Scan for the cell matching the given text and deliver its [X, Y] coordinate at center. 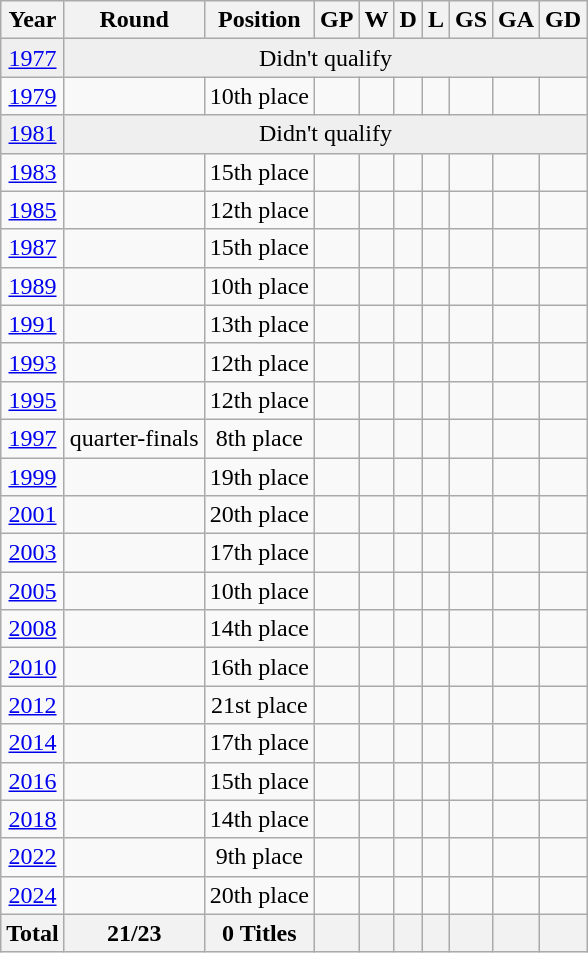
GA [516, 20]
9th place [259, 857]
1981 [33, 134]
1987 [33, 248]
GP [337, 20]
19th place [259, 477]
1997 [33, 438]
2024 [33, 895]
D [408, 20]
1989 [33, 286]
2014 [33, 743]
1993 [33, 362]
13th place [259, 324]
GS [470, 20]
1977 [33, 58]
16th place [259, 667]
GD [564, 20]
1999 [33, 477]
21st place [259, 705]
Year [33, 20]
2012 [33, 705]
1979 [33, 96]
1983 [33, 172]
2022 [33, 857]
W [376, 20]
2018 [33, 819]
2001 [33, 515]
1995 [33, 400]
21/23 [134, 933]
2010 [33, 667]
Total [33, 933]
8th place [259, 438]
1991 [33, 324]
2008 [33, 629]
2005 [33, 591]
2016 [33, 781]
Position [259, 20]
L [436, 20]
0 Titles [259, 933]
Round [134, 20]
1985 [33, 210]
quarter-finals [134, 438]
2003 [33, 553]
